Search for the cell housing the specified text and yield its [x, y] center coordinate. 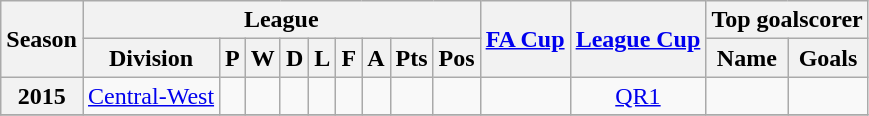
Central-West [150, 96]
W [262, 58]
Pos [456, 58]
A [376, 58]
L [322, 58]
Top goalscorer [787, 20]
Goals [828, 58]
Name [747, 58]
League [281, 20]
F [349, 58]
Season [42, 39]
2015 [42, 96]
FA Cup [525, 39]
QR1 [638, 96]
League Cup [638, 39]
Division [150, 58]
Pts [412, 58]
P [233, 58]
D [294, 58]
